Determine the [x, y] coordinate at the center of the cell enclosing the given text.  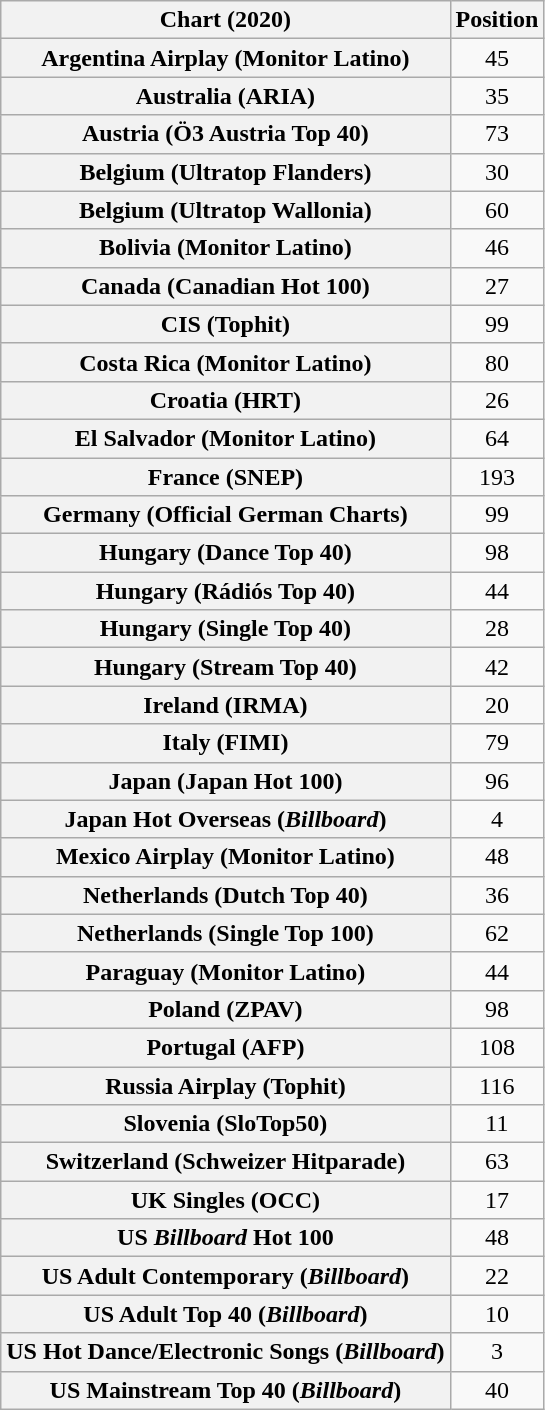
Hungary (Single Top 40) [226, 629]
Paraguay (Monitor Latino) [226, 971]
22 [497, 1276]
Canada (Canadian Hot 100) [226, 286]
US Adult Contemporary (Billboard) [226, 1276]
10 [497, 1314]
Croatia (HRT) [226, 400]
Ireland (IRMA) [226, 705]
Austria (Ö3 Austria Top 40) [226, 134]
108 [497, 1047]
11 [497, 1124]
US Mainstream Top 40 (Billboard) [226, 1390]
Netherlands (Dutch Top 40) [226, 895]
80 [497, 362]
Chart (2020) [226, 20]
Poland (ZPAV) [226, 1009]
Japan (Japan Hot 100) [226, 781]
4 [497, 819]
36 [497, 895]
96 [497, 781]
30 [497, 172]
Bolivia (Monitor Latino) [226, 248]
193 [497, 477]
US Adult Top 40 (Billboard) [226, 1314]
62 [497, 933]
Belgium (Ultratop Wallonia) [226, 210]
26 [497, 400]
CIS (Tophit) [226, 324]
17 [497, 1200]
Argentina Airplay (Monitor Latino) [226, 58]
3 [497, 1352]
US Hot Dance/Electronic Songs (Billboard) [226, 1352]
Russia Airplay (Tophit) [226, 1085]
Hungary (Rádiós Top 40) [226, 591]
42 [497, 667]
45 [497, 58]
Position [497, 20]
40 [497, 1390]
Hungary (Dance Top 40) [226, 553]
Australia (ARIA) [226, 96]
France (SNEP) [226, 477]
Italy (FIMI) [226, 743]
Mexico Airplay (Monitor Latino) [226, 857]
Belgium (Ultratop Flanders) [226, 172]
El Salvador (Monitor Latino) [226, 438]
Japan Hot Overseas (Billboard) [226, 819]
46 [497, 248]
UK Singles (OCC) [226, 1200]
Netherlands (Single Top 100) [226, 933]
79 [497, 743]
116 [497, 1085]
63 [497, 1162]
73 [497, 134]
20 [497, 705]
27 [497, 286]
US Billboard Hot 100 [226, 1238]
64 [497, 438]
35 [497, 96]
Portugal (AFP) [226, 1047]
28 [497, 629]
60 [497, 210]
Slovenia (SloTop50) [226, 1124]
Germany (Official German Charts) [226, 515]
Switzerland (Schweizer Hitparade) [226, 1162]
Hungary (Stream Top 40) [226, 667]
Costa Rica (Monitor Latino) [226, 362]
